Output the [X, Y] coordinate of the center of the cell containing the given text.  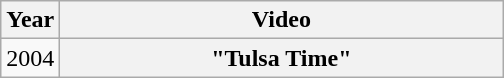
"Tulsa Time" [282, 58]
2004 [30, 58]
Year [30, 20]
Video [282, 20]
